Locate the cell with the specified text and output its [x, y] center coordinate. 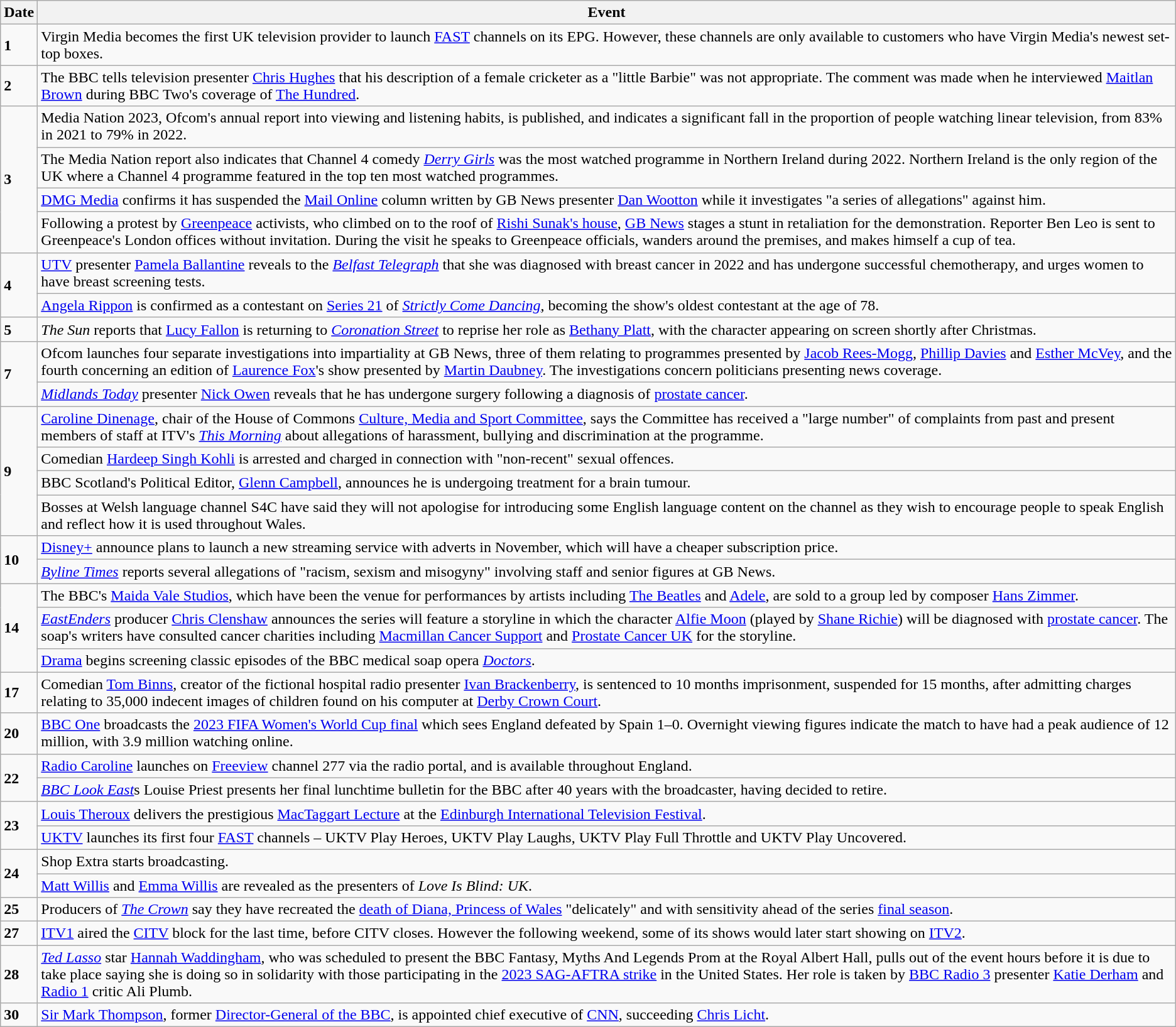
Comedian Hardeep Singh Kohli is arrested and charged in connection with "non-recent" sexual offences. [607, 459]
5 [19, 329]
Angela Rippon is confirmed as a contestant on Series 21 of Strictly Come Dancing, becoming the show's oldest contestant at the age of 78. [607, 305]
28 [19, 974]
Event [607, 13]
Shop Extra starts broadcasting. [607, 861]
23 [19, 825]
BBC Scotland's Political Editor, Glenn Campbell, announces he is undergoing treatment for a brain tumour. [607, 483]
9 [19, 470]
Matt Willis and Emma Willis are revealed as the presenters of Love Is Blind: UK. [607, 885]
22 [19, 778]
Louis Theroux delivers the prestigious MacTaggart Lecture at the Edinburgh International Television Festival. [607, 813]
UKTV launches its first four FAST channels – UKTV Play Heroes, UKTV Play Laughs, UKTV Play Full Throttle and UKTV Play Uncovered. [607, 837]
Midlands Today presenter Nick Owen reveals that he has undergone surgery following a diagnosis of prostate cancer. [607, 394]
ITV1 aired the CITV block for the last time, before CITV closes. However the following weekend, some of its shows would later start showing on ITV2. [607, 933]
3 [19, 180]
30 [19, 1015]
Radio Caroline launches on Freeview channel 277 via the radio portal, and is available throughout England. [607, 766]
Drama begins screening classic episodes of the BBC medical soap opera Doctors. [607, 660]
14 [19, 628]
BBC Look Easts Louise Priest presents her final lunchtime bulletin for the BBC after 40 years with the broadcaster, having decided to retire. [607, 790]
2 [19, 85]
Disney+ announce plans to launch a new streaming service with adverts in November, which will have a cheaper subscription price. [607, 548]
10 [19, 560]
Byline Times reports several allegations of "racism, sexism and misogyny" involving staff and senior figures at GB News. [607, 572]
1 [19, 45]
20 [19, 734]
Sir Mark Thompson, former Director-General of the BBC, is appointed chief executive of CNN, succeeding Chris Licht. [607, 1015]
25 [19, 910]
17 [19, 692]
7 [19, 373]
27 [19, 933]
4 [19, 285]
Date [19, 13]
24 [19, 873]
